Search for the cell housing the specified text and yield its (X, Y) center coordinate. 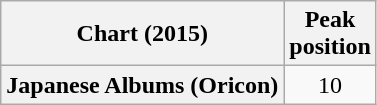
Japanese Albums (Oricon) (142, 85)
Peakposition (330, 34)
10 (330, 85)
Chart (2015) (142, 34)
